Identify which cell holds the provided text, then report its (X, Y) central coordinate. 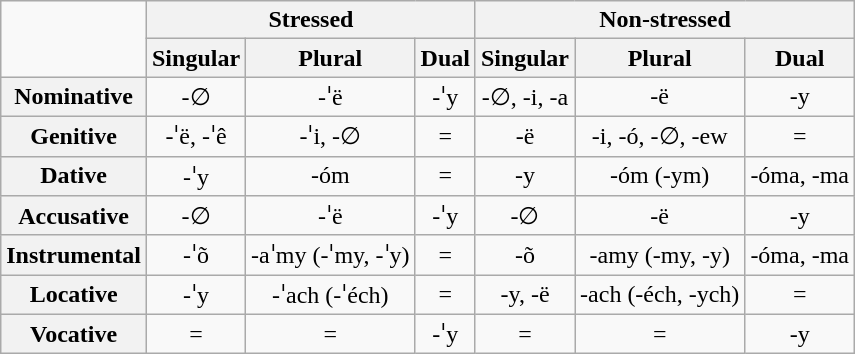
Instrumental (74, 255)
-ˈi, -∅ (330, 136)
Genitive (74, 136)
-ˈõ (196, 255)
-aˈmy (-ˈmy, -ˈy) (330, 255)
-y, -ë (524, 295)
-ˈë, -ˈê (196, 136)
-ˈach (-ˈéch) (330, 295)
Stressed (310, 20)
-∅, -i, -a (524, 97)
-óm (330, 176)
Non-stressed (664, 20)
-amy (-my, -y) (660, 255)
-õ (524, 255)
-i, -ó, -∅, -ew (660, 136)
Vocative (74, 334)
Locative (74, 295)
-ach (-éch, -ych) (660, 295)
-óm (-ym) (660, 176)
Accusative (74, 216)
Dative (74, 176)
Nominative (74, 97)
